Scan for the cell matching the given text and deliver its (X, Y) coordinate at center. 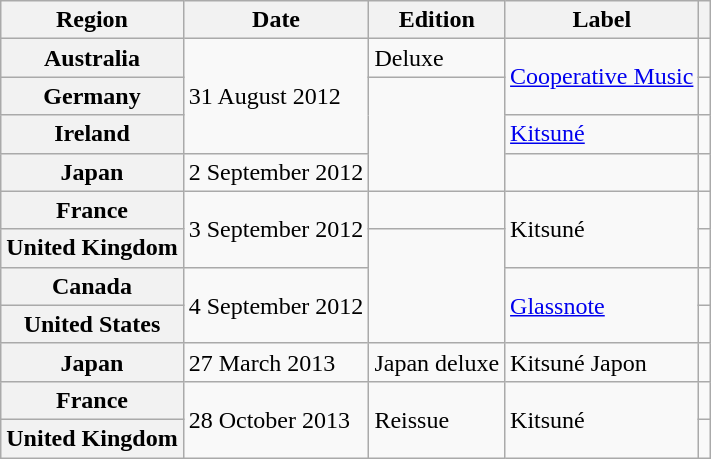
Japan deluxe (437, 362)
Glassnote (602, 305)
United States (92, 324)
Canada (92, 286)
Reissue (437, 419)
2 September 2012 (276, 172)
Deluxe (437, 58)
Germany (92, 96)
28 October 2013 (276, 419)
Australia (92, 58)
31 August 2012 (276, 96)
27 March 2013 (276, 362)
4 September 2012 (276, 305)
Label (602, 20)
Date (276, 20)
Kitsuné Japon (602, 362)
Region (92, 20)
3 September 2012 (276, 229)
Cooperative Music (602, 77)
Ireland (92, 134)
Edition (437, 20)
